Extract the [X, Y] coordinate from the center of the cell holding the provided text.  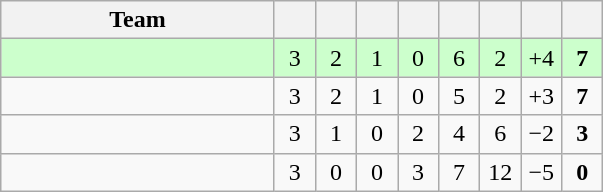
Team [138, 20]
5 [460, 96]
12 [500, 172]
−5 [542, 172]
+4 [542, 58]
4 [460, 134]
−2 [542, 134]
+3 [542, 96]
